Capture the cell that displays the provided text and extract its [x, y] central coordinate. 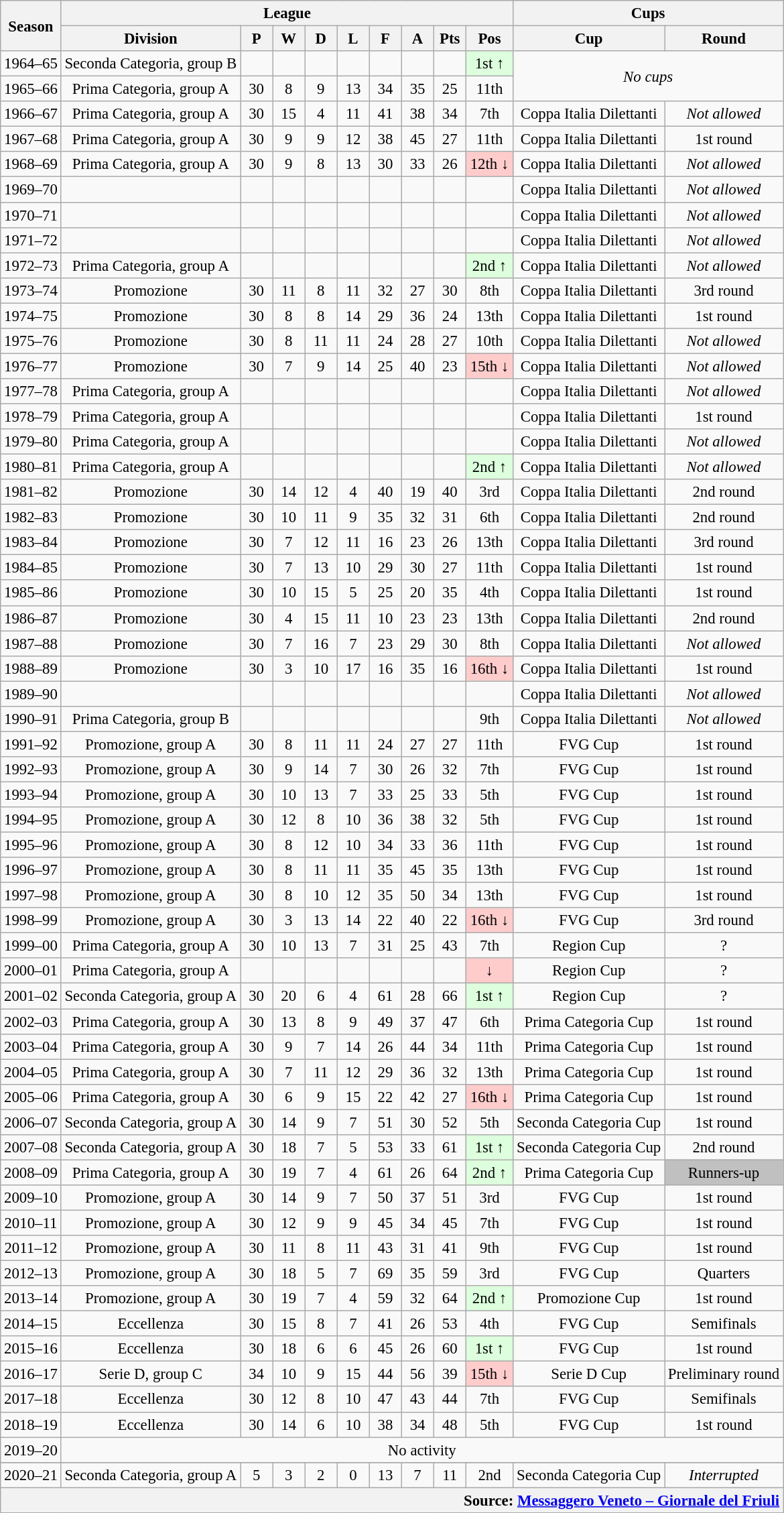
1993–94 [31, 794]
1977–78 [31, 391]
1974–75 [31, 316]
1995–96 [31, 845]
1968–69 [31, 164]
48 [450, 1425]
10th [489, 341]
1996–97 [31, 870]
Cup [589, 39]
Runners-up [724, 1172]
1965–66 [31, 89]
56 [417, 1374]
1975–76 [31, 341]
2010–11 [31, 1223]
2007–08 [31, 1148]
60 [450, 1349]
17 [353, 668]
Round [724, 39]
Preliminary round [724, 1374]
69 [385, 1274]
No cups [649, 76]
Seconda Categoria, group B [150, 64]
1985–86 [31, 593]
1973–74 [31, 290]
Pos [489, 39]
2000–01 [31, 971]
2011–12 [31, 1248]
2004–05 [31, 1072]
2005–06 [31, 1097]
F [385, 39]
2 [321, 1475]
Serie D Cup [589, 1374]
2017–18 [31, 1400]
42 [417, 1097]
Source: Messaggero Veneto – Giornale del Friuli [392, 1500]
1967–68 [31, 139]
D [321, 39]
2020–21 [31, 1475]
1966–67 [31, 114]
2014–15 [31, 1324]
No activity [422, 1450]
League [287, 13]
1992–93 [31, 770]
1972–73 [31, 265]
1971–72 [31, 240]
49 [385, 1022]
2003–04 [31, 1046]
1987–88 [31, 644]
1979–80 [31, 442]
2016–17 [31, 1374]
Cups [649, 13]
1986–87 [31, 618]
2006–07 [31, 1122]
2001–02 [31, 996]
Pts [450, 39]
1981–82 [31, 492]
1983–84 [31, 542]
1976–77 [31, 366]
2015–16 [31, 1349]
Season [31, 25]
52 [450, 1122]
Prima Categoria, group B [150, 719]
12th ↓ [489, 164]
1994–95 [31, 820]
1970–71 [31, 215]
2008–09 [31, 1172]
1980–81 [31, 467]
Quarters [724, 1274]
Interrupted [724, 1475]
L [353, 39]
66 [450, 996]
39 [450, 1374]
↓ [489, 971]
A [417, 39]
Division [150, 39]
1989–90 [31, 694]
1997–98 [31, 896]
1991–92 [31, 744]
2013–14 [31, 1298]
2002–03 [31, 1022]
1984–85 [31, 568]
2nd [489, 1475]
W [289, 39]
1990–91 [31, 719]
1969–70 [31, 190]
P [257, 39]
1964–65 [31, 64]
0 [353, 1475]
1978–79 [31, 416]
1999–00 [31, 946]
2012–13 [31, 1274]
1982–83 [31, 518]
2018–19 [31, 1425]
1988–89 [31, 668]
2019–20 [31, 1450]
1998–99 [31, 920]
2009–10 [31, 1198]
Serie D, group C [150, 1374]
Promozione Cup [589, 1298]
